Identify which cell holds the provided text, then report its [X, Y] central coordinate. 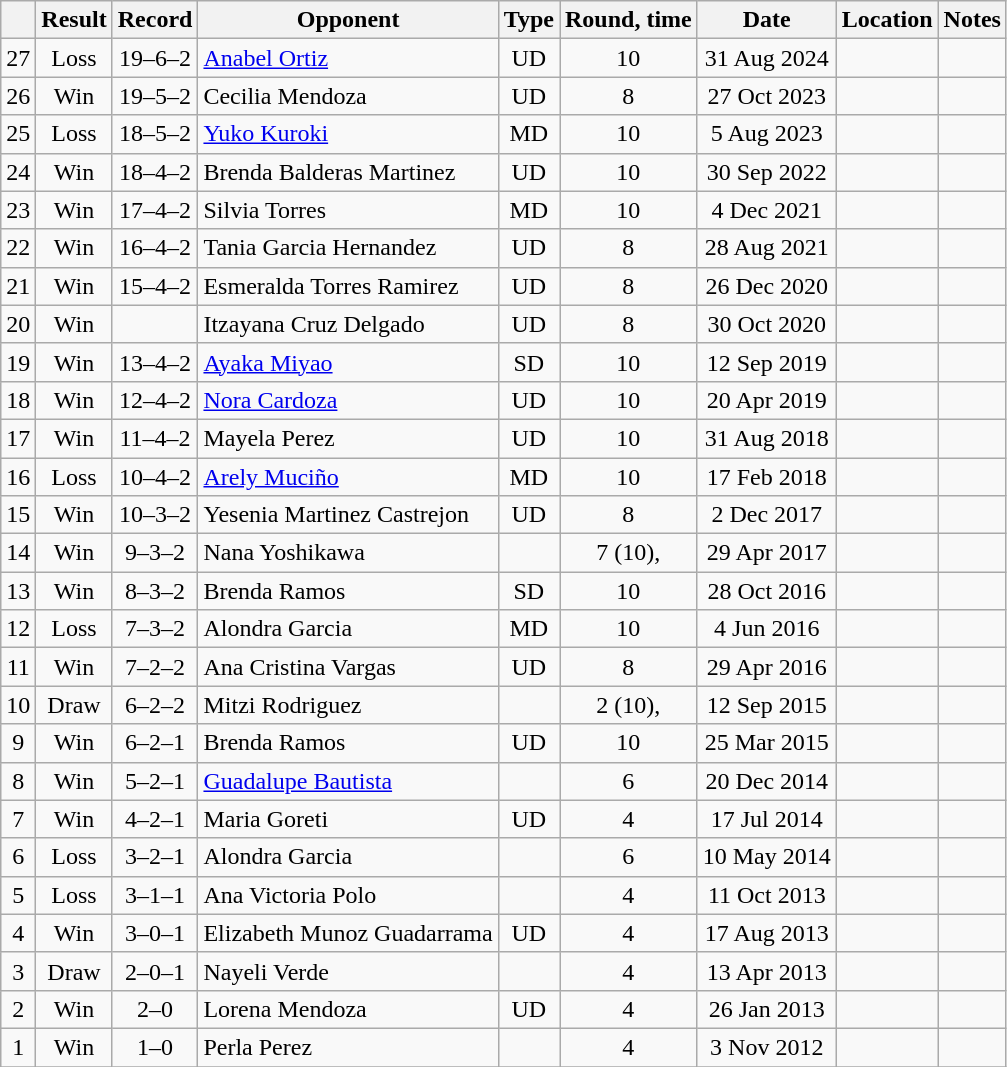
Perla Perez [348, 1047]
Notes [972, 20]
25 [18, 134]
Opponent [348, 20]
1 [18, 1047]
17 Jul 2014 [766, 819]
30 Sep 2022 [766, 172]
Tania Garcia Hernandez [348, 248]
13 Apr 2013 [766, 971]
29 Apr 2016 [766, 667]
Round, time [629, 20]
13–4–2 [155, 362]
18–4–2 [155, 172]
17–4–2 [155, 210]
Record [155, 20]
29 Apr 2017 [766, 553]
3 Nov 2012 [766, 1047]
5–2–1 [155, 781]
4 Jun 2016 [766, 629]
19–6–2 [155, 58]
Mitzi Rodriguez [348, 705]
Ana Victoria Polo [348, 895]
7–2–2 [155, 667]
7 (10), [629, 553]
20 Apr 2019 [766, 400]
Nana Yoshikawa [348, 553]
15 [18, 515]
Cecilia Mendoza [348, 96]
2–0–1 [155, 971]
16 [18, 477]
2 Dec 2017 [766, 515]
7–3–2 [155, 629]
6–2–2 [155, 705]
10–4–2 [155, 477]
20 [18, 324]
Yesenia Martinez Castrejon [348, 515]
Anabel Ortiz [348, 58]
12 Sep 2015 [766, 705]
19 [18, 362]
Nayeli Verde [348, 971]
Lorena Mendoza [348, 1009]
11 Oct 2013 [766, 895]
4–2–1 [155, 819]
19–5–2 [155, 96]
26 Jan 2013 [766, 1009]
18 [18, 400]
Date [766, 20]
2–0 [155, 1009]
9–3–2 [155, 553]
Mayela Perez [348, 438]
26 Dec 2020 [766, 286]
28 Oct 2016 [766, 591]
4 Dec 2021 [766, 210]
6–2–1 [155, 743]
Nora Cardoza [348, 400]
5 Aug 2023 [766, 134]
22 [18, 248]
7 [18, 819]
27 [18, 58]
12 [18, 629]
11–4–2 [155, 438]
Arely Muciño [348, 477]
Esmeralda Torres Ramirez [348, 286]
3–1–1 [155, 895]
Guadalupe Bautista [348, 781]
2 [18, 1009]
31 Aug 2024 [766, 58]
3–0–1 [155, 933]
24 [18, 172]
Type [528, 20]
12–4–2 [155, 400]
28 Aug 2021 [766, 248]
18–5–2 [155, 134]
Ana Cristina Vargas [348, 667]
Location [887, 20]
17 Feb 2018 [766, 477]
21 [18, 286]
2 (10), [629, 705]
Itzayana Cruz Delgado [348, 324]
16–4–2 [155, 248]
9 [18, 743]
10–3–2 [155, 515]
3–2–1 [155, 857]
Maria Goreti [348, 819]
27 Oct 2023 [766, 96]
25 Mar 2015 [766, 743]
17 Aug 2013 [766, 933]
8–3–2 [155, 591]
5 [18, 895]
11 [18, 667]
15–4–2 [155, 286]
31 Aug 2018 [766, 438]
Yuko Kuroki [348, 134]
10 May 2014 [766, 857]
17 [18, 438]
23 [18, 210]
30 Oct 2020 [766, 324]
13 [18, 591]
14 [18, 553]
Brenda Balderas Martinez [348, 172]
3 [18, 971]
Elizabeth Munoz Guadarrama [348, 933]
Result [74, 20]
1–0 [155, 1047]
Silvia Torres [348, 210]
26 [18, 96]
12 Sep 2019 [766, 362]
20 Dec 2014 [766, 781]
Ayaka Miyao [348, 362]
